Provide the [X, Y] coordinate of the cell's center where the given text is located.  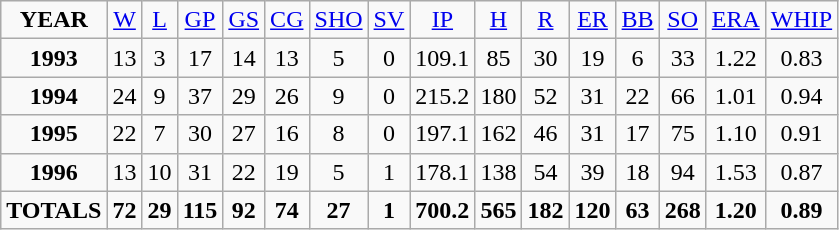
75 [682, 134]
0.94 [801, 96]
37 [200, 96]
26 [287, 96]
BB [638, 20]
1994 [54, 96]
1.01 [736, 96]
197.1 [442, 134]
GS [244, 20]
162 [498, 134]
1993 [54, 58]
GP [200, 20]
TOTALS [54, 210]
63 [638, 210]
565 [498, 210]
18 [638, 172]
0.91 [801, 134]
0.89 [801, 210]
R [546, 20]
CG [287, 20]
16 [287, 134]
700.2 [442, 210]
180 [498, 96]
74 [287, 210]
1.20 [736, 210]
14 [244, 58]
72 [124, 210]
L [160, 20]
8 [338, 134]
39 [592, 172]
1.22 [736, 58]
SO [682, 20]
94 [682, 172]
138 [498, 172]
IP [442, 20]
1.10 [736, 134]
3 [160, 58]
46 [546, 134]
1996 [54, 172]
YEAR [54, 20]
SV [389, 20]
66 [682, 96]
1.53 [736, 172]
215.2 [442, 96]
85 [498, 58]
10 [160, 172]
120 [592, 210]
92 [244, 210]
WHIP [801, 20]
ERA [736, 20]
7 [160, 134]
52 [546, 96]
6 [638, 58]
H [498, 20]
54 [546, 172]
SHO [338, 20]
33 [682, 58]
109.1 [442, 58]
ER [592, 20]
182 [546, 210]
0.83 [801, 58]
1995 [54, 134]
W [124, 20]
115 [200, 210]
24 [124, 96]
178.1 [442, 172]
0.87 [801, 172]
268 [682, 210]
